Provide the [x, y] coordinate of the cell's center where the given text is located.  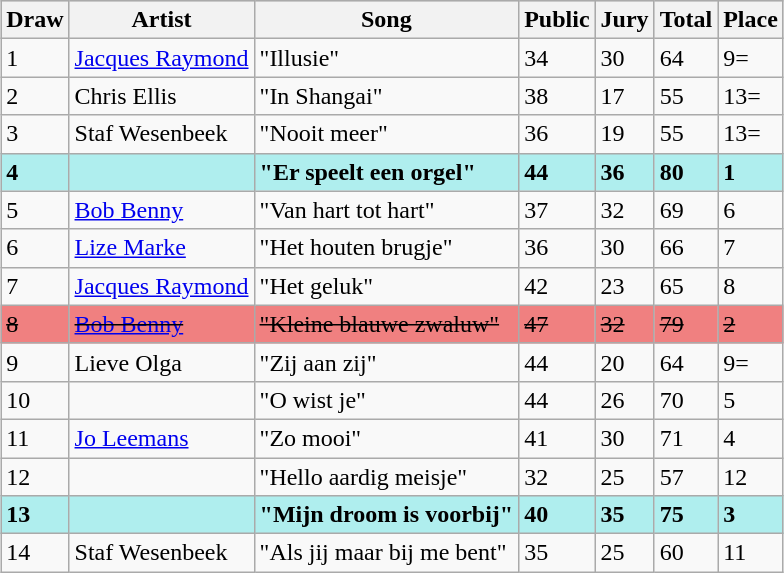
Draw [35, 20]
"Zo mooi" [386, 438]
Total [686, 20]
57 [686, 477]
"Zij aan zij" [386, 362]
19 [624, 134]
47 [557, 324]
"Illusie" [386, 58]
"Hello aardig meisje" [386, 477]
75 [686, 515]
42 [557, 286]
Place [751, 20]
"Het houten brugje" [386, 248]
37 [557, 210]
"Van hart tot hart" [386, 210]
23 [624, 286]
"Er speelt een orgel" [386, 172]
71 [686, 438]
14 [35, 553]
20 [624, 362]
"Nooit meer" [386, 134]
60 [686, 553]
66 [686, 248]
13 [35, 515]
38 [557, 96]
65 [686, 286]
Jo Leemans [162, 438]
"Het geluk" [386, 286]
"Als jij maar bij me bent" [386, 553]
Artist [162, 20]
9 [35, 362]
"O wist je" [386, 400]
Lize Marke [162, 248]
70 [686, 400]
Public [557, 20]
26 [624, 400]
Jury [624, 20]
80 [686, 172]
40 [557, 515]
Song [386, 20]
Lieve Olga [162, 362]
10 [35, 400]
34 [557, 58]
"Mijn droom is voorbij" [386, 515]
"Kleine blauwe zwaluw" [386, 324]
17 [624, 96]
69 [686, 210]
"In Shangai" [386, 96]
79 [686, 324]
Chris Ellis [162, 96]
41 [557, 438]
